Pinpoint the cell where the given text exists, returning its [x, y] midpoint coordinate. 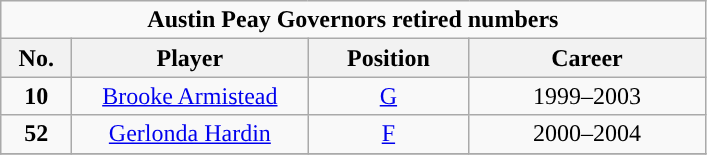
1999–2003 [587, 96]
No. [36, 58]
Position [388, 58]
Player [190, 58]
F [388, 134]
Austin Peay Governors retired numbers [353, 20]
52 [36, 134]
Brooke Armistead [190, 96]
10 [36, 96]
Gerlonda Hardin [190, 134]
Career [587, 58]
2000–2004 [587, 134]
G [388, 96]
